Find where the given text appears and provide that cell's center as [X, Y] coordinate. 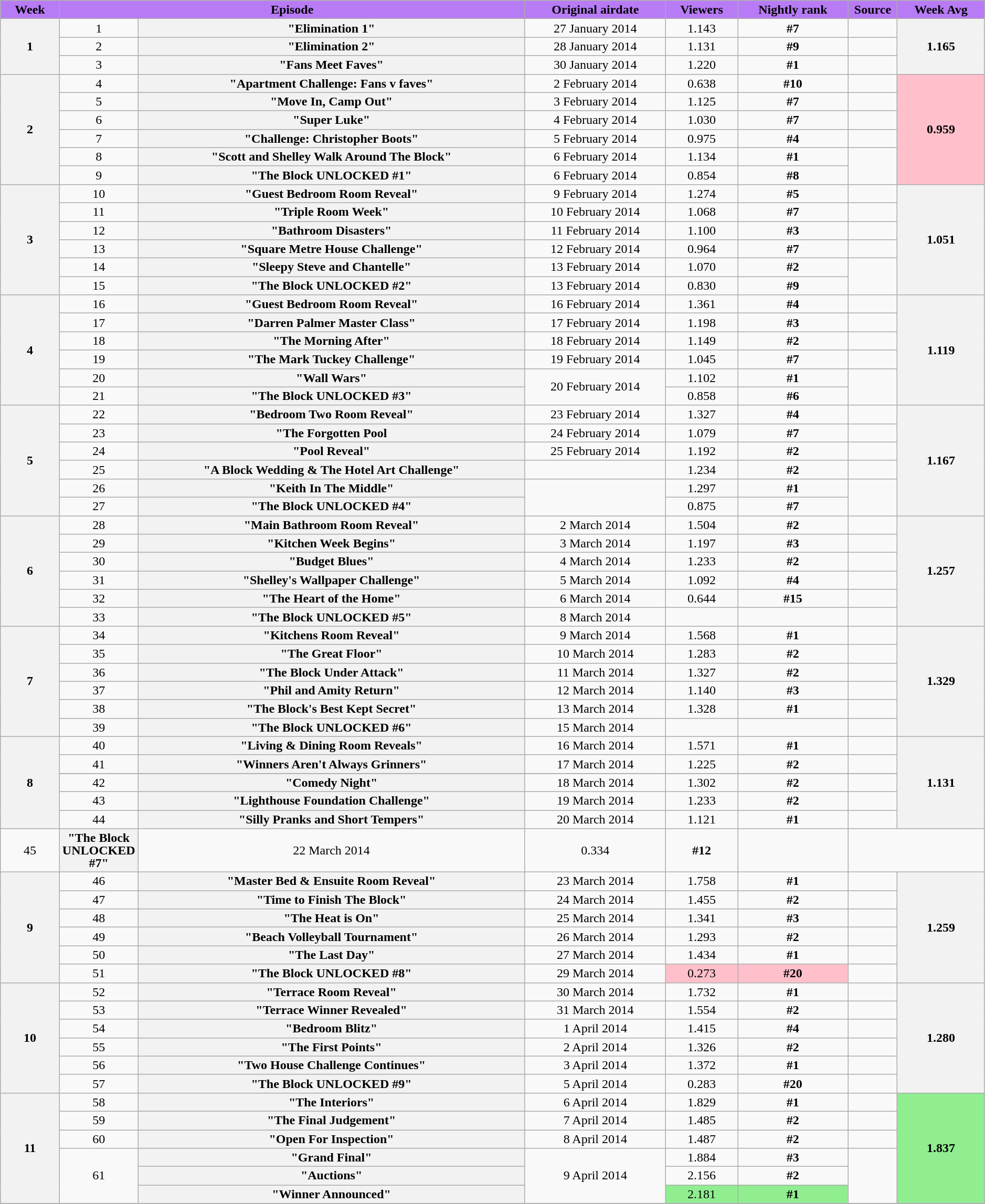
"Phil and Amity Return" [332, 691]
16 March 2014 [595, 745]
"Sleepy Steve and Chantelle" [332, 268]
43 [99, 801]
1.234 [702, 469]
0.959 [941, 129]
30 March 2014 [595, 992]
"Shelley's Wallpaper Challenge" [332, 580]
23 March 2014 [595, 882]
22 [99, 415]
1.143 [702, 28]
60 [99, 1139]
18 March 2014 [595, 782]
0.964 [702, 249]
"The Block UNLOCKED #6" [332, 727]
1.092 [702, 580]
1.884 [702, 1158]
"The Great Floor" [332, 654]
"Triple Room Week" [332, 212]
1.328 [702, 709]
"Move In, Camp Out" [332, 102]
28 January 2014 [595, 46]
1.434 [702, 955]
23 February 2014 [595, 415]
11 February 2014 [595, 231]
1.198 [702, 322]
26 [99, 488]
1.068 [702, 212]
9 February 2014 [595, 193]
10 March 2014 [595, 654]
1.297 [702, 488]
"The Block UNLOCKED #1" [332, 175]
40 [99, 745]
48 [99, 918]
"Square Metre House Challenge" [332, 249]
1.119 [941, 350]
"The Block UNLOCKED #4" [332, 506]
"The Morning After" [332, 341]
56 [99, 1065]
"Lighthouse Foundation Challenge" [332, 801]
19 [99, 359]
34 [99, 635]
1.361 [702, 304]
61 [99, 1176]
29 March 2014 [595, 973]
17 March 2014 [595, 764]
"A Block Wedding & The Hotel Art Challenge" [332, 469]
"Elimination 1" [332, 28]
42 [99, 782]
"Apartment Challenge: Fans v faves" [332, 83]
"Wall Wars" [332, 378]
57 [99, 1083]
33 [99, 617]
5 February 2014 [595, 139]
41 [99, 764]
1.079 [702, 432]
8 April 2014 [595, 1139]
19 February 2014 [595, 359]
15 [99, 286]
"Beach Volleyball Tournament" [332, 936]
1.293 [702, 936]
20 March 2014 [595, 820]
53 [99, 1010]
1.329 [941, 681]
46 [99, 882]
"Fans Meet Faves" [332, 65]
37 [99, 691]
24 [99, 451]
"Winner Announced" [332, 1195]
1.283 [702, 654]
1.102 [702, 378]
18 February 2014 [595, 341]
6 March 2014 [595, 598]
"The Heat is On" [332, 918]
28 [99, 525]
4 February 2014 [595, 120]
2.181 [702, 1195]
10 February 2014 [595, 212]
0.273 [702, 973]
1.192 [702, 451]
"Grand Final" [332, 1158]
47 [99, 900]
38 [99, 709]
30 [99, 562]
1.280 [941, 1038]
1.165 [941, 46]
9 March 2014 [595, 635]
"Terrace Room Reveal" [332, 992]
2 February 2014 [595, 83]
"Super Luke" [332, 120]
0.638 [702, 83]
1.341 [702, 918]
"Two House Challenge Continues" [332, 1065]
27 January 2014 [595, 28]
32 [99, 598]
Episode [292, 9]
13 [99, 249]
"The Forgotten Pool [332, 432]
1.045 [702, 359]
8 March 2014 [595, 617]
Source [873, 9]
25 [99, 469]
4 March 2014 [595, 562]
"Living & Dining Room Reveals" [332, 745]
#8 [793, 175]
14 [99, 268]
"Bedroom Two Room Reveal" [332, 415]
1.100 [702, 231]
1.197 [702, 544]
25 March 2014 [595, 918]
"Darren Palmer Master Class" [332, 322]
44 [99, 820]
0.858 [702, 396]
0.875 [702, 506]
#5 [793, 193]
1.302 [702, 782]
"Bathroom Disasters" [332, 231]
12 February 2014 [595, 249]
"Main Bathroom Room Reveal" [332, 525]
"The Mark Tuckey Challenge" [332, 359]
#10 [793, 83]
"The Heart of the Home" [332, 598]
1.070 [702, 268]
1.415 [702, 1029]
0.283 [702, 1083]
1.568 [702, 635]
1.485 [702, 1120]
3 March 2014 [595, 544]
5 March 2014 [595, 580]
0.854 [702, 175]
1.487 [702, 1139]
"Challenge: Christopher Boots" [332, 139]
1.732 [702, 992]
27 March 2014 [595, 955]
11 March 2014 [595, 672]
16 [99, 304]
27 [99, 506]
"Winners Aren't Always Grinners" [332, 764]
"The First Points" [332, 1047]
1.455 [702, 900]
"The Block Under Attack" [332, 672]
1.149 [702, 341]
Week [30, 9]
39 [99, 727]
"The Block UNLOCKED #3" [332, 396]
24 March 2014 [595, 900]
1.051 [941, 239]
23 [99, 432]
20 February 2014 [595, 387]
17 February 2014 [595, 322]
1.030 [702, 120]
Nightly rank [793, 9]
16 February 2014 [595, 304]
1.125 [702, 102]
17 [99, 322]
2 April 2014 [595, 1047]
Viewers [702, 9]
29 [99, 544]
45 [30, 850]
"Kitchen Week Begins" [332, 544]
50 [99, 955]
#15 [793, 598]
1.554 [702, 1010]
1.504 [702, 525]
1.259 [941, 927]
54 [99, 1029]
"The Block UNLOCKED #9" [332, 1083]
30 January 2014 [595, 65]
59 [99, 1120]
1.167 [941, 460]
"The Block UNLOCKED #8" [332, 973]
"Open For Inspection" [332, 1139]
"Budget Blues" [332, 562]
"Terrace Winner Revealed" [332, 1010]
31 March 2014 [595, 1010]
6 April 2014 [595, 1102]
"Pool Reveal" [332, 451]
55 [99, 1047]
21 [99, 396]
15 March 2014 [595, 727]
1.571 [702, 745]
"Keith In The Middle" [332, 488]
36 [99, 672]
"Scott and Shelley Walk Around The Block" [332, 156]
22 March 2014 [332, 850]
1.257 [941, 571]
"Time to Finish The Block" [332, 900]
24 February 2014 [595, 432]
"Kitchens Room Reveal" [332, 635]
52 [99, 992]
2.156 [702, 1176]
0.334 [595, 850]
"The Block UNLOCKED #7" [99, 850]
0.975 [702, 139]
"The Interiors" [332, 1102]
"Auctions" [332, 1176]
"Bedroom Blitz" [332, 1029]
5 April 2014 [595, 1083]
19 March 2014 [595, 801]
1.274 [702, 193]
Original airdate [595, 9]
1.225 [702, 764]
0.830 [702, 286]
1.134 [702, 156]
1.121 [702, 820]
3 April 2014 [595, 1065]
7 April 2014 [595, 1120]
49 [99, 936]
12 [99, 231]
#6 [793, 396]
1.220 [702, 65]
58 [99, 1102]
26 March 2014 [595, 936]
#12 [702, 850]
Week Avg [941, 9]
"Comedy Night" [332, 782]
2 March 2014 [595, 525]
1.837 [941, 1148]
"The Block UNLOCKED #2" [332, 286]
"The Last Day" [332, 955]
"Master Bed & Ensuite Room Reveal" [332, 882]
1.326 [702, 1047]
3 February 2014 [595, 102]
9 April 2014 [595, 1176]
31 [99, 580]
13 March 2014 [595, 709]
"The Block's Best Kept Secret" [332, 709]
"Silly Pranks and Short Tempers" [332, 820]
1 April 2014 [595, 1029]
"Elimination 2" [332, 46]
18 [99, 341]
1.829 [702, 1102]
1.758 [702, 882]
20 [99, 378]
1.372 [702, 1065]
51 [99, 973]
0.644 [702, 598]
1.140 [702, 691]
25 February 2014 [595, 451]
12 March 2014 [595, 691]
"The Final Judgement" [332, 1120]
35 [99, 654]
"The Block UNLOCKED #5" [332, 617]
